Locate the cell with the specified text and output its [x, y] center coordinate. 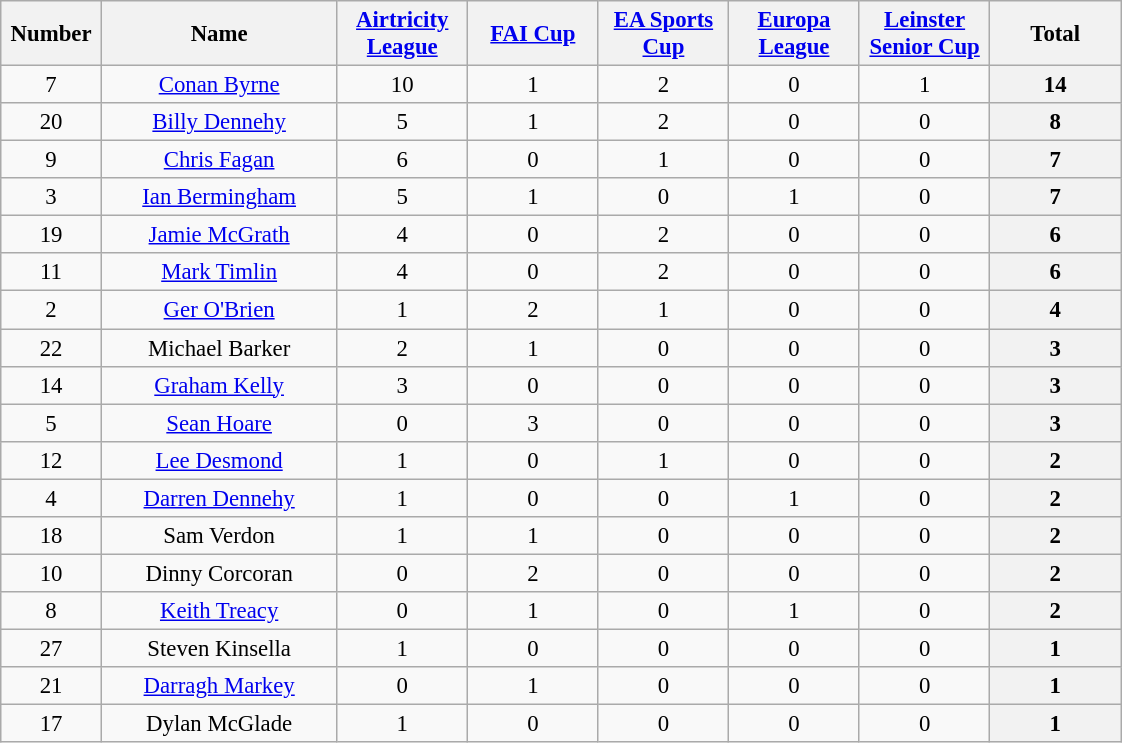
Airtricity League [402, 34]
Total [1056, 34]
18 [52, 536]
Sean Hoare [219, 423]
Europa League [794, 34]
Lee Desmond [219, 460]
Steven Kinsella [219, 648]
Ger O'Brien [219, 310]
22 [52, 348]
FAI Cup [534, 34]
Name [219, 34]
Chris Fagan [219, 160]
Dinny Corcoran [219, 573]
Leinster Senior Cup [924, 34]
Keith Treacy [219, 611]
17 [52, 724]
Darragh Markey [219, 686]
19 [52, 235]
21 [52, 686]
12 [52, 460]
Mark Timlin [219, 273]
27 [52, 648]
Billy Dennehy [219, 122]
20 [52, 122]
Darren Dennehy [219, 498]
11 [52, 273]
Number [52, 34]
Ian Bermingham [219, 197]
9 [52, 160]
Michael Barker [219, 348]
Sam Verdon [219, 536]
Graham Kelly [219, 385]
Dylan McGlade [219, 724]
Conan Byrne [219, 85]
EA Sports Cup [664, 34]
Jamie McGrath [219, 235]
